Scan for the cell matching the given text and deliver its (X, Y) coordinate at center. 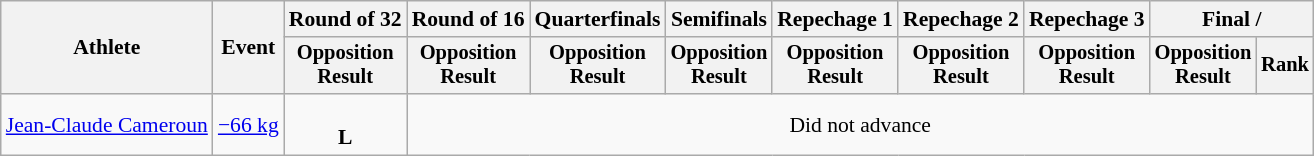
Round of 16 (468, 19)
Athlete (107, 48)
Did not advance (860, 124)
−66 kg (248, 124)
Rank (1285, 66)
Semifinals (720, 19)
Event (248, 48)
Repechage 2 (961, 19)
Round of 32 (346, 19)
Jean-Claude Cameroun (107, 124)
Final / (1232, 19)
Repechage 1 (835, 19)
L (346, 124)
Quarterfinals (598, 19)
Repechage 3 (1087, 19)
